Scan for the cell matching the given text and deliver its (X, Y) coordinate at center. 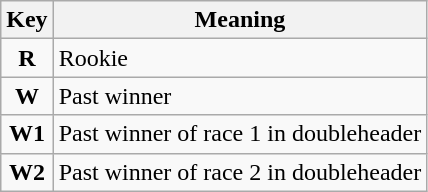
Past winner of race 1 in doubleheader (240, 134)
Key (27, 20)
W1 (27, 134)
Rookie (240, 58)
Past winner (240, 96)
R (27, 58)
W (27, 96)
Past winner of race 2 in doubleheader (240, 172)
W2 (27, 172)
Meaning (240, 20)
